Find where the given text appears and provide that cell's center as [X, Y] coordinate. 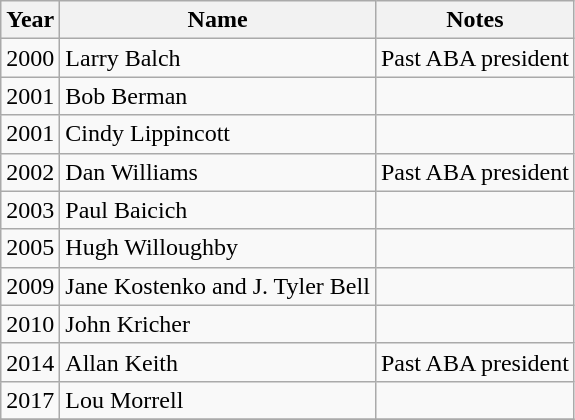
Dan Williams [218, 172]
Year [30, 20]
Paul Baicich [218, 210]
2010 [30, 324]
Lou Morrell [218, 400]
2009 [30, 286]
Notes [474, 20]
2002 [30, 172]
2000 [30, 58]
Jane Kostenko and J. Tyler Bell [218, 286]
2005 [30, 248]
Larry Balch [218, 58]
Bob Berman [218, 96]
Allan Keith [218, 362]
John Kricher [218, 324]
Hugh Willoughby [218, 248]
2003 [30, 210]
Cindy Lippincott [218, 134]
Name [218, 20]
2017 [30, 400]
2014 [30, 362]
